Detect which cell encompasses the target text, then output its (X, Y) center coordinate. 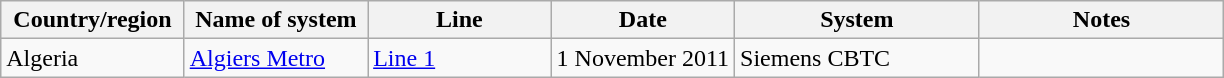
Algeria (92, 58)
Line (460, 20)
Country/region (92, 20)
System (858, 20)
1 November 2011 (642, 58)
Siemens CBTC (858, 58)
Algiers Metro (276, 58)
Name of system (276, 20)
Line 1 (460, 58)
Notes (1102, 20)
Date (642, 20)
